Identify which cell holds the provided text, then report its (X, Y) central coordinate. 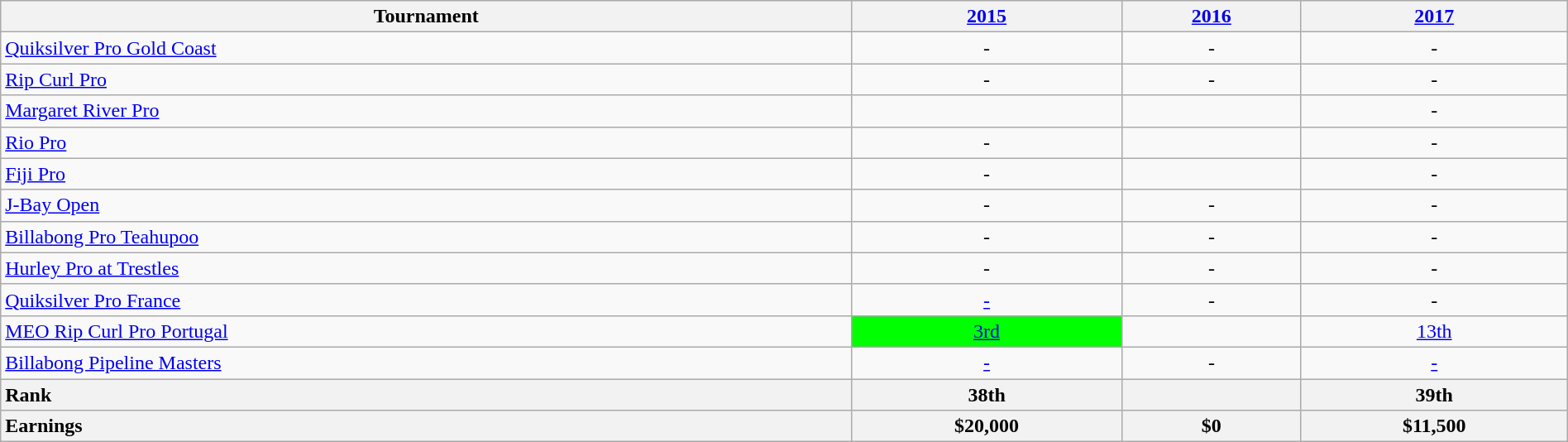
38th (987, 395)
$11,500 (1434, 426)
Rip Curl Pro (427, 79)
Margaret River Pro (427, 111)
2015 (987, 17)
Billabong Pipeline Masters (427, 363)
Rank (427, 395)
Quiksilver Pro Gold Coast (427, 48)
J-Bay Open (427, 205)
2016 (1212, 17)
Tournament (427, 17)
Fiji Pro (427, 174)
3rd (987, 331)
Quiksilver Pro France (427, 300)
Billabong Pro Teahupoo (427, 237)
Hurley Pro at Trestles (427, 268)
MEO Rip Curl Pro Portugal (427, 331)
Rio Pro (427, 142)
39th (1434, 395)
Earnings (427, 426)
13th (1434, 331)
2017 (1434, 17)
$0 (1212, 426)
$20,000 (987, 426)
